Scan for the cell matching the given text and deliver its [X, Y] coordinate at center. 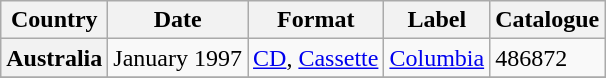
Catalogue [548, 20]
Format [316, 20]
486872 [548, 58]
Australia [54, 58]
Country [54, 20]
Date [178, 20]
CD, Cassette [316, 58]
Label [437, 20]
Columbia [437, 58]
January 1997 [178, 58]
